Search for the cell housing the specified text and yield its (x, y) center coordinate. 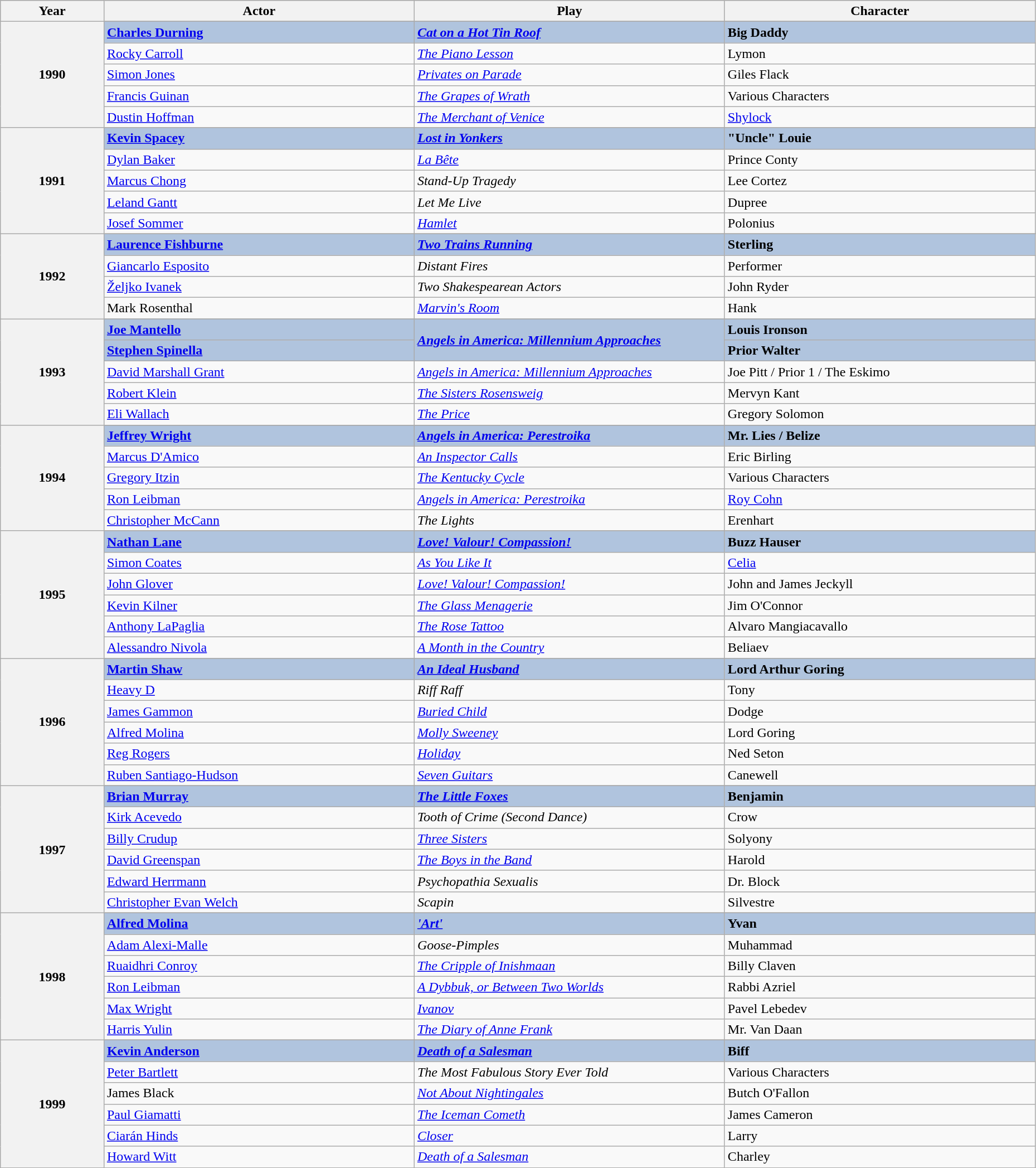
Robert Klein (259, 393)
The Grapes of Wrath (570, 96)
Kevin Spacey (259, 138)
Lord Goring (879, 733)
Molly Sweeney (570, 733)
Roy Cohn (879, 499)
The Merchant of Venice (570, 117)
Prior Walter (879, 351)
An Inspector Calls (570, 457)
Kirk Acevedo (259, 817)
Sterling (879, 244)
Charles Durning (259, 32)
Character (879, 11)
Actor (259, 11)
The Price (570, 414)
Crow (879, 817)
Francis Guinan (259, 96)
Tooth of Crime (Second Dance) (570, 817)
Marcus Chong (259, 181)
Three Sisters (570, 839)
Muhammad (879, 945)
Željko Ivanek (259, 287)
Shylock (879, 117)
Dupree (879, 202)
Solyony (879, 839)
The Iceman Cometh (570, 1114)
Silvestre (879, 902)
Play (570, 11)
Marvin's Room (570, 308)
Cat on a Hot Tin Roof (570, 32)
Mr. Van Daan (879, 1030)
1995 (52, 594)
Pavel Lebedev (879, 1009)
An Ideal Husband (570, 669)
Mark Rosenthal (259, 308)
The Piano Lesson (570, 54)
Lee Cortez (879, 181)
The Lights (570, 520)
Prince Conty (879, 159)
Hamlet (570, 223)
Erenhart (879, 520)
Ned Seton (879, 754)
Charley (879, 1157)
Ruaidhri Conroy (259, 966)
Max Wright (259, 1009)
Alvaro Mangiacavallo (879, 627)
Nathan Lane (259, 541)
Josef Sommer (259, 223)
Performer (879, 266)
David Greenspan (259, 860)
1996 (52, 722)
Anthony LaPaglia (259, 627)
As You Like It (570, 563)
Edward Herrmann (259, 881)
Hank (879, 308)
Joe Mantello (259, 329)
Paul Giamatti (259, 1114)
Holiday (570, 754)
Lord Arthur Goring (879, 669)
Lost in Yonkers (570, 138)
Joe Pitt / Prior 1 / The Eskimo (879, 372)
Dodge (879, 711)
Billy Claven (879, 966)
Marcus D'Amico (259, 457)
"Uncle" Louie (879, 138)
Simon Coates (259, 563)
Larry (879, 1136)
The Glass Menagerie (570, 605)
Eli Wallach (259, 414)
Stand-Up Tragedy (570, 181)
The Kentucky Cycle (570, 478)
'Art' (570, 923)
John Ryder (879, 287)
Two Shakespearean Actors (570, 287)
Gregory Solomon (879, 414)
Harris Yulin (259, 1030)
David Marshall Grant (259, 372)
Big Daddy (879, 32)
Alessandro Nivola (259, 648)
Privates on Parade (570, 75)
Mervyn Kant (879, 393)
The Most Fabulous Story Ever Told (570, 1072)
Benjamin (879, 796)
A Dybbuk, or Between Two Worlds (570, 987)
James Black (259, 1093)
Mr. Lies / Belize (879, 435)
Biff (879, 1051)
Tony (879, 690)
Ciarán Hinds (259, 1136)
Closer (570, 1136)
Psychopathia Sexualis (570, 881)
Lymon (879, 54)
Jim O'Connor (879, 605)
The Little Foxes (570, 796)
The Cripple of Inishmaan (570, 966)
Gregory Itzin (259, 478)
Beliaev (879, 648)
John Glover (259, 584)
Christopher McCann (259, 520)
Rocky Carroll (259, 54)
Buzz Hauser (879, 541)
Buried Child (570, 711)
The Sisters Rosensweig (570, 393)
1997 (52, 849)
1994 (52, 478)
Two Trains Running (570, 244)
The Diary of Anne Frank (570, 1030)
Butch O'Fallon (879, 1093)
Martin Shaw (259, 669)
Stephen Spinella (259, 351)
Kevin Anderson (259, 1051)
The Rose Tattoo (570, 627)
Year (52, 11)
Dylan Baker (259, 159)
Canewell (879, 775)
Harold (879, 860)
The Boys in the Band (570, 860)
Leland Gantt (259, 202)
Simon Jones (259, 75)
Eric Birling (879, 457)
Seven Guitars (570, 775)
Reg Rogers (259, 754)
Let Me Live (570, 202)
Laurence Fishburne (259, 244)
Yvan (879, 923)
Rabbi Azriel (879, 987)
1990 (52, 75)
Billy Crudup (259, 839)
Brian Murray (259, 796)
Heavy D (259, 690)
Peter Bartlett (259, 1072)
Ruben Santiago-Hudson (259, 775)
James Gammon (259, 711)
Giancarlo Esposito (259, 266)
John and James Jeckyll (879, 584)
1999 (52, 1104)
Giles Flack (879, 75)
Distant Fires (570, 266)
Celia (879, 563)
James Cameron (879, 1114)
Howard Witt (259, 1157)
Riff Raff (570, 690)
Not About Nightingales (570, 1093)
Kevin Kilner (259, 605)
Dr. Block (879, 881)
1991 (52, 181)
Dustin Hoffman (259, 117)
Goose-Pimples (570, 945)
1998 (52, 976)
1992 (52, 276)
Jeffrey Wright (259, 435)
Louis Ironson (879, 329)
Ivanov (570, 1009)
La Bête (570, 159)
1993 (52, 372)
Adam Alexi-Malle (259, 945)
A Month in the Country (570, 648)
Christopher Evan Welch (259, 902)
Polonius (879, 223)
Scapin (570, 902)
